Output the (x, y) coordinate of the center of the cell containing the given text.  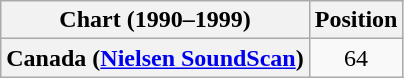
Canada (Nielsen SoundScan) (155, 58)
Chart (1990–1999) (155, 20)
Position (356, 20)
64 (356, 58)
